Pinpoint the cell where the given text exists, returning its [x, y] midpoint coordinate. 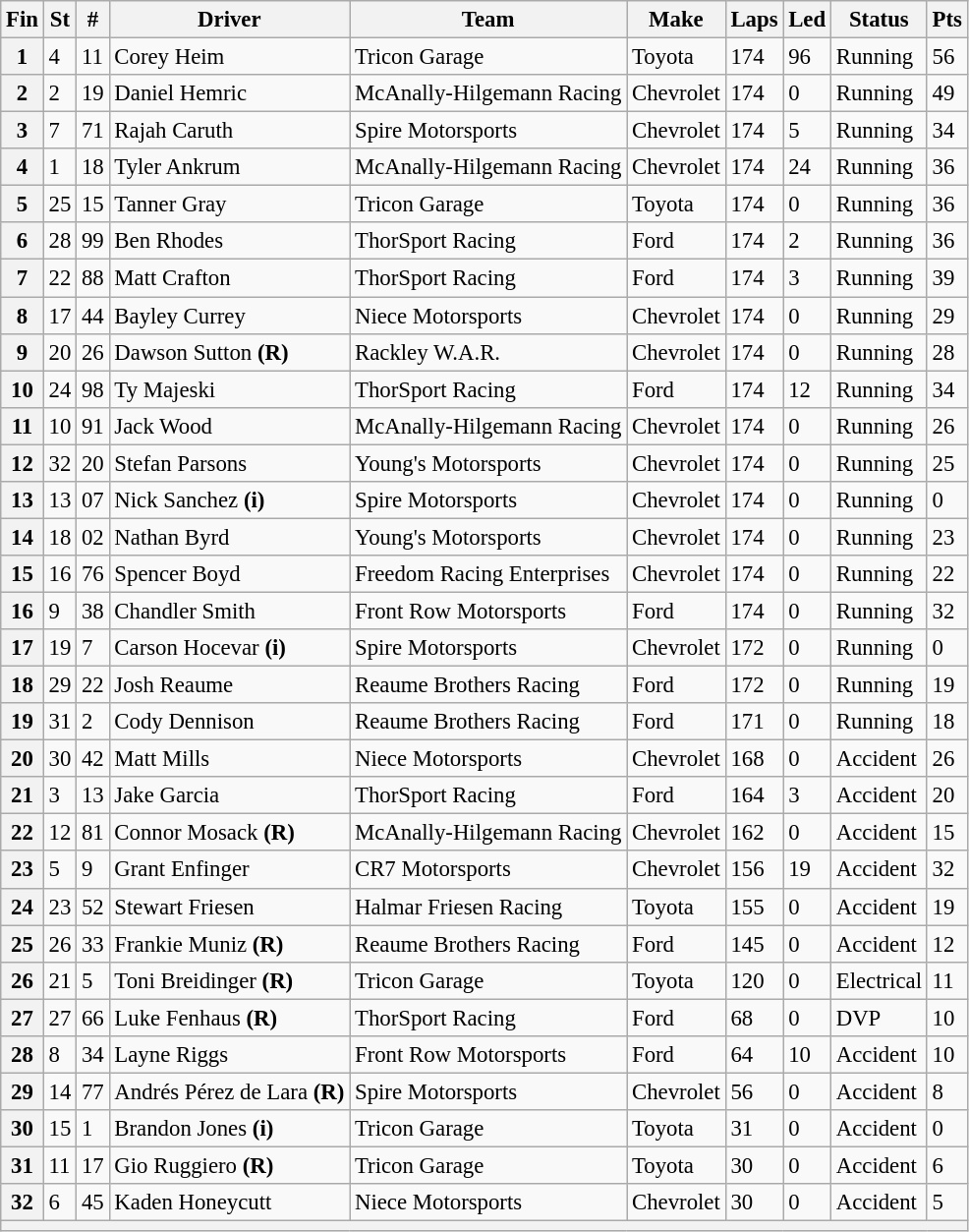
Rackley W.A.R. [488, 352]
99 [92, 241]
156 [755, 870]
Gio Ruggiero (R) [230, 1165]
Matt Crafton [230, 278]
Stewart Friesen [230, 907]
42 [92, 759]
Daniel Hemric [230, 93]
171 [755, 722]
Connor Mosack (R) [230, 833]
168 [755, 759]
66 [92, 1018]
Tyler Ankrum [230, 167]
DVP [879, 1018]
Brandon Jones (i) [230, 1129]
68 [755, 1018]
Matt Mills [230, 759]
Laps [755, 20]
38 [92, 611]
Dawson Sutton (R) [230, 352]
Rajah Caruth [230, 131]
Carson Hocevar (i) [230, 648]
64 [755, 1055]
96 [808, 57]
Spencer Boyd [230, 574]
Chandler Smith [230, 611]
02 [92, 537]
Nick Sanchez (i) [230, 500]
155 [755, 907]
Frankie Muniz (R) [230, 944]
Status [879, 20]
Led [808, 20]
81 [92, 833]
52 [92, 907]
Jake Garcia [230, 795]
145 [755, 944]
44 [92, 316]
Grant Enfinger [230, 870]
Halmar Friesen Racing [488, 907]
Electrical [879, 980]
76 [92, 574]
Bayley Currey [230, 316]
91 [92, 426]
Make [676, 20]
164 [755, 795]
Kaden Honeycutt [230, 1203]
33 [92, 944]
Cody Dennison [230, 722]
45 [92, 1203]
71 [92, 131]
39 [947, 278]
Nathan Byrd [230, 537]
Ben Rhodes [230, 241]
Toni Breidinger (R) [230, 980]
Ty Majeski [230, 389]
Fin [23, 20]
Team [488, 20]
Freedom Racing Enterprises [488, 574]
Stefan Parsons [230, 463]
Pts [947, 20]
88 [92, 278]
CR7 Motorsports [488, 870]
120 [755, 980]
07 [92, 500]
Driver [230, 20]
# [92, 20]
98 [92, 389]
Layne Riggs [230, 1055]
St [59, 20]
Luke Fenhaus (R) [230, 1018]
49 [947, 93]
Tanner Gray [230, 205]
77 [92, 1091]
Corey Heim [230, 57]
162 [755, 833]
Jack Wood [230, 426]
Andrés Pérez de Lara (R) [230, 1091]
Josh Reaume [230, 685]
